Pinpoint the cell where the given text exists, returning its [X, Y] midpoint coordinate. 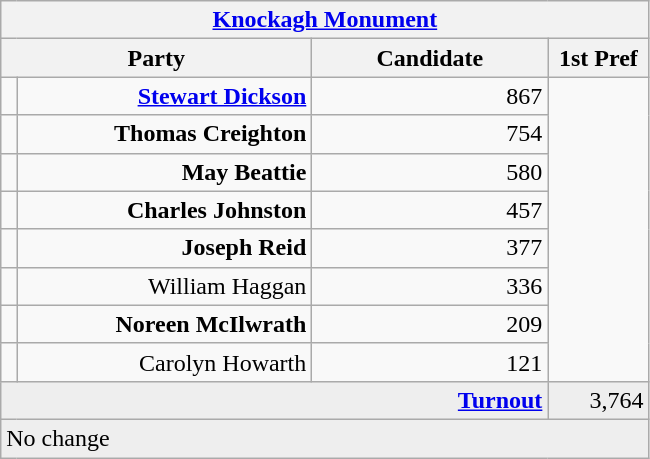
Charles Johnston [164, 210]
William Haggan [164, 286]
Candidate [430, 58]
754 [430, 134]
209 [430, 324]
867 [430, 96]
Stewart Dickson [164, 96]
Knockagh Monument [325, 20]
Thomas Creighton [164, 134]
Turnout [274, 400]
Carolyn Howarth [164, 362]
580 [430, 172]
No change [325, 438]
121 [430, 362]
3,764 [598, 400]
377 [430, 248]
336 [430, 286]
Joseph Reid [164, 248]
Party [156, 58]
457 [430, 210]
1st Pref [598, 58]
May Beattie [164, 172]
Noreen McIlwrath [164, 324]
